Return the (x, y) coordinate for the center point of the cell that contains the specified text.  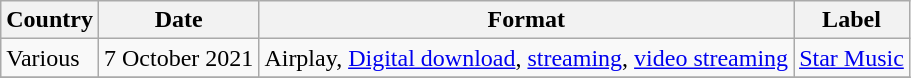
Format (526, 20)
Star Music (852, 58)
Various (50, 58)
Airplay, Digital download, streaming, video streaming (526, 58)
Date (178, 20)
Country (50, 20)
Label (852, 20)
7 October 2021 (178, 58)
